Locate the cell with the specified text and output its [X, Y] center coordinate. 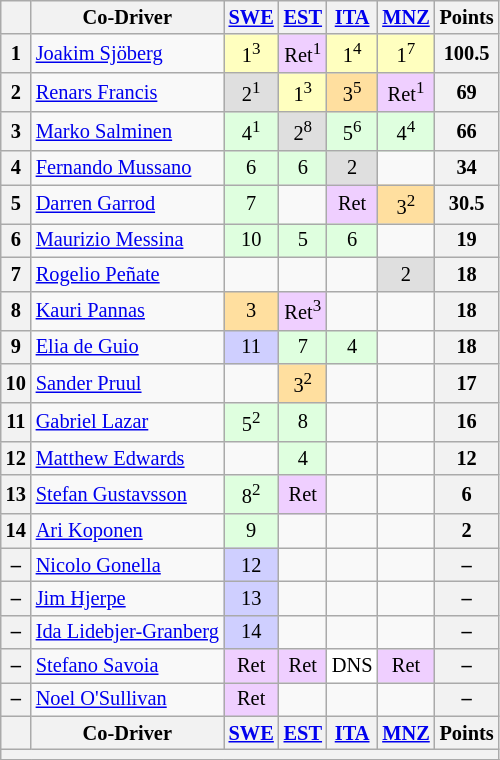
Renars Francis [128, 92]
100.5 [467, 54]
82 [252, 494]
Kauri Pannas [128, 310]
Elia de Guio [128, 347]
Maurizio Messina [128, 240]
Ret3 [303, 310]
30.5 [467, 204]
Gabriel Lazar [128, 422]
Matthew Edwards [128, 458]
34 [467, 168]
Rogelio Peñate [128, 274]
28 [303, 132]
1 [16, 54]
Sander Pruul [128, 382]
21 [252, 92]
Ida Lidebjer-Granberg [128, 632]
Darren Garrod [128, 204]
44 [406, 132]
Stefan Gustavsson [128, 494]
Noel O'Sullivan [128, 699]
Fernando Mussano [128, 168]
69 [467, 92]
16 [467, 422]
Ari Koponen [128, 531]
56 [352, 132]
35 [352, 92]
Joakim Sjöberg [128, 54]
19 [467, 240]
DNS [352, 666]
Jim Hjerpe [128, 598]
Marko Salminen [128, 132]
41 [252, 132]
Nicolo Gonella [128, 565]
Stefano Savoia [128, 666]
52 [252, 422]
66 [467, 132]
